Return the (x, y) coordinate for the center point of the cell that contains the specified text.  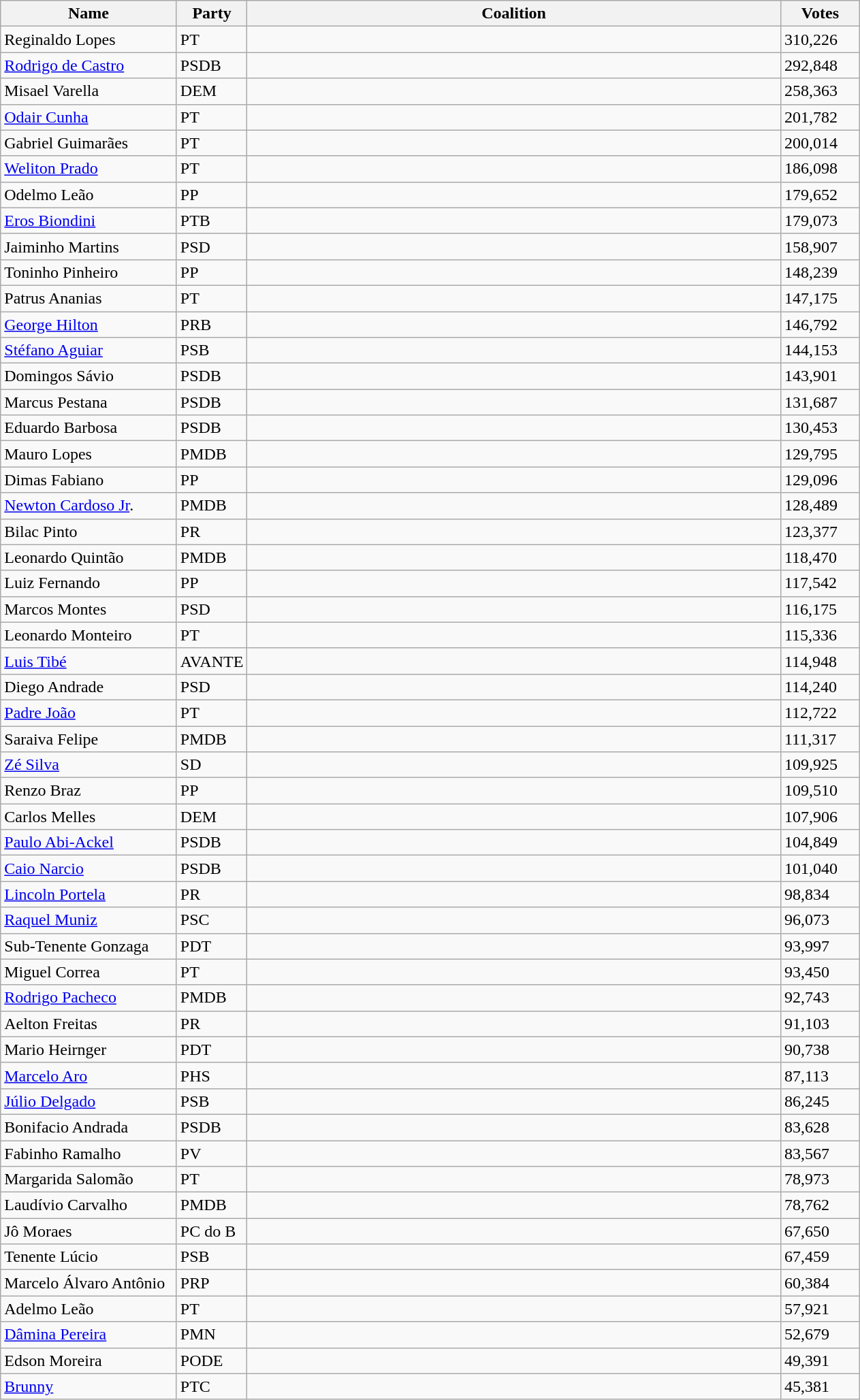
Odelmo Leão (89, 195)
57,921 (820, 1309)
Jaiminho Martins (89, 246)
107,906 (820, 817)
Weliton Prado (89, 169)
PC do B (212, 1231)
PTC (212, 1386)
Jô Moraes (89, 1231)
Leonardo Quintão (89, 557)
Luiz Fernando (89, 583)
Edson Moreira (89, 1361)
96,073 (820, 920)
67,459 (820, 1257)
Marcus Pestana (89, 402)
90,738 (820, 1049)
87,113 (820, 1075)
Caio Narcio (89, 868)
114,240 (820, 687)
186,098 (820, 169)
PSC (212, 920)
49,391 (820, 1361)
Aelton Freitas (89, 1024)
Marcos Montes (89, 609)
146,792 (820, 325)
PHS (212, 1075)
115,336 (820, 635)
Party (212, 14)
128,489 (820, 506)
Tenente Lúcio (89, 1257)
Dâmina Pereira (89, 1335)
201,782 (820, 117)
Toninho Pinheiro (89, 272)
Leonardo Monteiro (89, 635)
83,628 (820, 1127)
112,722 (820, 713)
98,834 (820, 894)
Dimas Fabiano (89, 480)
118,470 (820, 557)
PRP (212, 1283)
147,175 (820, 298)
Renzo Braz (89, 791)
117,542 (820, 583)
114,948 (820, 661)
143,901 (820, 376)
131,687 (820, 402)
179,652 (820, 195)
Brunny (89, 1386)
Domingos Sávio (89, 376)
Miguel Correa (89, 972)
111,317 (820, 738)
92,743 (820, 998)
Rodrigo Pacheco (89, 998)
Lincoln Portela (89, 894)
Mario Heirnger (89, 1049)
179,073 (820, 221)
Marcelo Álvaro Antônio (89, 1283)
86,245 (820, 1101)
258,363 (820, 91)
83,567 (820, 1154)
Margarida Salomão (89, 1179)
George Hilton (89, 325)
60,384 (820, 1283)
Coalition (514, 14)
SD (212, 765)
Raquel Muniz (89, 920)
Padre João (89, 713)
Carlos Melles (89, 817)
PMN (212, 1335)
AVANTE (212, 661)
Reginaldo Lopes (89, 39)
310,226 (820, 39)
Mauro Lopes (89, 454)
Eduardo Barbosa (89, 428)
Misael Varella (89, 91)
93,997 (820, 946)
148,239 (820, 272)
129,096 (820, 480)
PODE (212, 1361)
158,907 (820, 246)
78,973 (820, 1179)
78,762 (820, 1205)
Name (89, 14)
Júlio Delgado (89, 1101)
Laudívio Carvalho (89, 1205)
200,014 (820, 143)
93,450 (820, 972)
Fabinho Ramalho (89, 1154)
Stéfano Aguiar (89, 351)
109,925 (820, 765)
Odair Cunha (89, 117)
PRB (212, 325)
101,040 (820, 868)
109,510 (820, 791)
Patrus Ananias (89, 298)
Marcelo Aro (89, 1075)
Zé Silva (89, 765)
123,377 (820, 532)
Newton Cardoso Jr. (89, 506)
144,153 (820, 351)
Rodrigo de Castro (89, 65)
Saraiva Felipe (89, 738)
45,381 (820, 1386)
Eros Biondini (89, 221)
52,679 (820, 1335)
Bonifacio Andrada (89, 1127)
Votes (820, 14)
129,795 (820, 454)
Diego Andrade (89, 687)
Luis Tibé (89, 661)
PTB (212, 221)
67,650 (820, 1231)
130,453 (820, 428)
Sub-Tenente Gonzaga (89, 946)
116,175 (820, 609)
Gabriel Guimarães (89, 143)
104,849 (820, 843)
91,103 (820, 1024)
Adelmo Leão (89, 1309)
292,848 (820, 65)
Paulo Abi-Ackel (89, 843)
PV (212, 1154)
Bilac Pinto (89, 532)
